Return (x, y) of the center of cell containing provided text 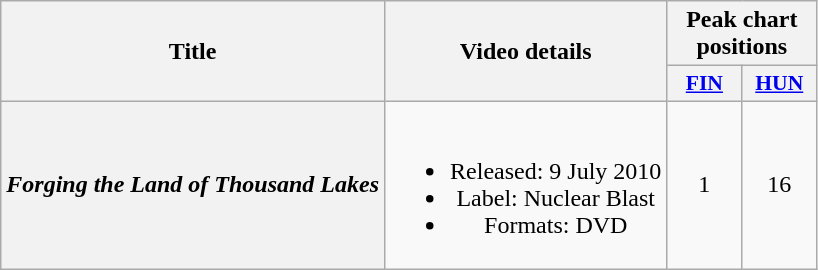
HUN (780, 84)
16 (780, 184)
FIN (704, 84)
Forging the Land of Thousand Lakes (193, 184)
1 (704, 184)
Video details (526, 52)
Title (193, 52)
Released: 9 July 2010Label: Nuclear BlastFormats: DVD (526, 184)
Peak chart positions (742, 34)
